Extract the (X, Y) coordinate from the center of the cell holding the provided text.  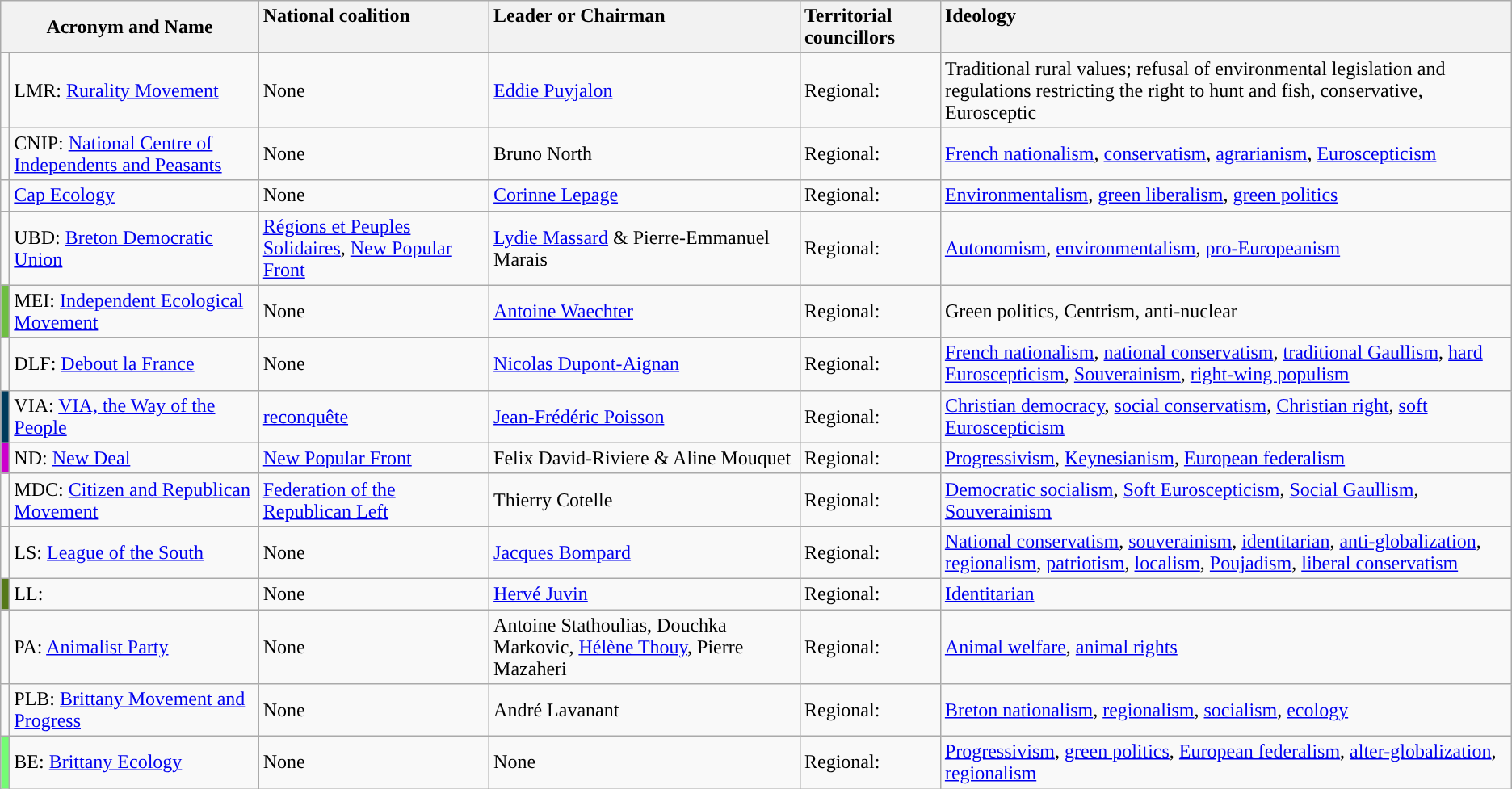
MEI: Independent Ecological Movement (134, 312)
PA: Animalist Party (134, 646)
BE: Brittany Ecology (134, 762)
Progressivism, green politics, European federalism, alter-globalization, regionalism (1226, 762)
Christian democracy, social conservatism, Christian right, soft Euroscepticism (1226, 417)
LMR: Rurality Movement (134, 90)
Antoine Stathoulias, Douchka Markovic, Hélène Thouy, Pierre Mazaheri (645, 646)
Traditional rural values; refusal of environmental legislation and regulations restricting the right to hunt and fish, conservative, Eurosceptic (1226, 90)
Corinne Lepage (645, 195)
Antoine Waechter (645, 312)
Lydie Massard & Pierre-Emmanuel Marais (645, 248)
UBD: Breton Democratic Union (134, 248)
reconquête (373, 417)
DLF: Debout la France (134, 363)
Eddie Puyjalon (645, 90)
Régions et Peuples Solidaires, New Popular Front (373, 248)
Jacques Bompard (645, 552)
Federation of the Republican Left (373, 499)
Nicolas Dupont-Aignan (645, 363)
New Popular Front (373, 458)
Territorial councillors (870, 27)
Animal welfare, animal rights (1226, 646)
French nationalism, conservatism, agrarianism, Euroscepticism (1226, 153)
Jean-Frédéric Poisson (645, 417)
Bruno North (645, 153)
Thierry Cotelle (645, 499)
CNIP: National Centre of Independents and Peasants (134, 153)
Autonomism, environmentalism, pro-Europeanism (1226, 248)
MDC: Citizen and Republican Movement (134, 499)
Acronym and Name (129, 27)
Green politics, Centrism, anti-nuclear (1226, 312)
André Lavanant (645, 711)
National conservatism, souverainism, identitarian, anti-globalization, regionalism, patriotism, localism, Poujadism, liberal conservatism (1226, 552)
Breton nationalism, regionalism, socialism, ecology (1226, 711)
French nationalism, national conservatism, traditional Gaullism, hard Euroscepticism, Souverainism, right-wing populism (1226, 363)
VIA: VIA, the Way of the People (134, 417)
Felix David-Riviere & Aline Mouquet (645, 458)
Cap Ecology (134, 195)
LL: (134, 594)
ND: New Deal (134, 458)
Hervé Juvin (645, 594)
PLB: Brittany Movement and Progress (134, 711)
Leader or Chairman (645, 27)
Ideology (1226, 27)
Identitarian (1226, 594)
Democratic socialism, Soft Euroscepticism, Social Gaullism, Souverainism (1226, 499)
Progressivism, Keynesianism, European federalism (1226, 458)
National coalition (373, 27)
LS: League of the South (134, 552)
Environmentalism, green liberalism, green politics (1226, 195)
